Detect which cell encompasses the target text, then output its [X, Y] center coordinate. 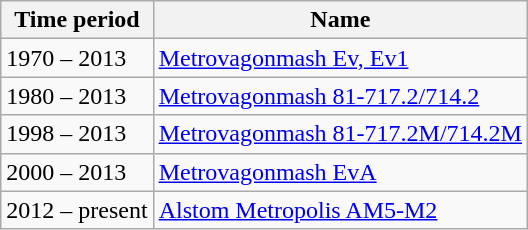
Metrovagonmash 81-717.2M/714.2M [340, 134]
Alstom Metropolis AM5-M2 [340, 210]
1998 – 2013 [77, 134]
1980 – 2013 [77, 96]
Metrovagonmash 81-717.2/714.2 [340, 96]
Metrovagonmash EvA [340, 172]
1970 – 2013 [77, 58]
2012 – present [77, 210]
Metrovagonmash Ev, Ev1 [340, 58]
Name [340, 20]
Time period [77, 20]
2000 – 2013 [77, 172]
